Locate the cell with the specified text and output its [X, Y] center coordinate. 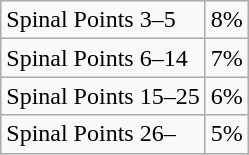
8% [226, 20]
5% [226, 134]
Spinal Points 26– [103, 134]
Spinal Points 6–14 [103, 58]
Spinal Points 3–5 [103, 20]
7% [226, 58]
6% [226, 96]
Spinal Points 15–25 [103, 96]
